Output the (x, y) coordinate of the center of the cell containing the given text.  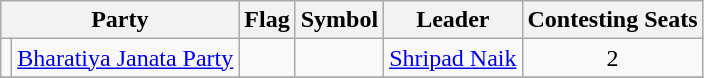
Flag (267, 20)
Bharatiya Janata Party (126, 58)
Contesting Seats (612, 20)
Symbol (339, 20)
2 (612, 58)
Party (120, 20)
Shripad Naik (453, 58)
Leader (453, 20)
